From the cell containing the given text, extract its center point as (x, y) coordinate. 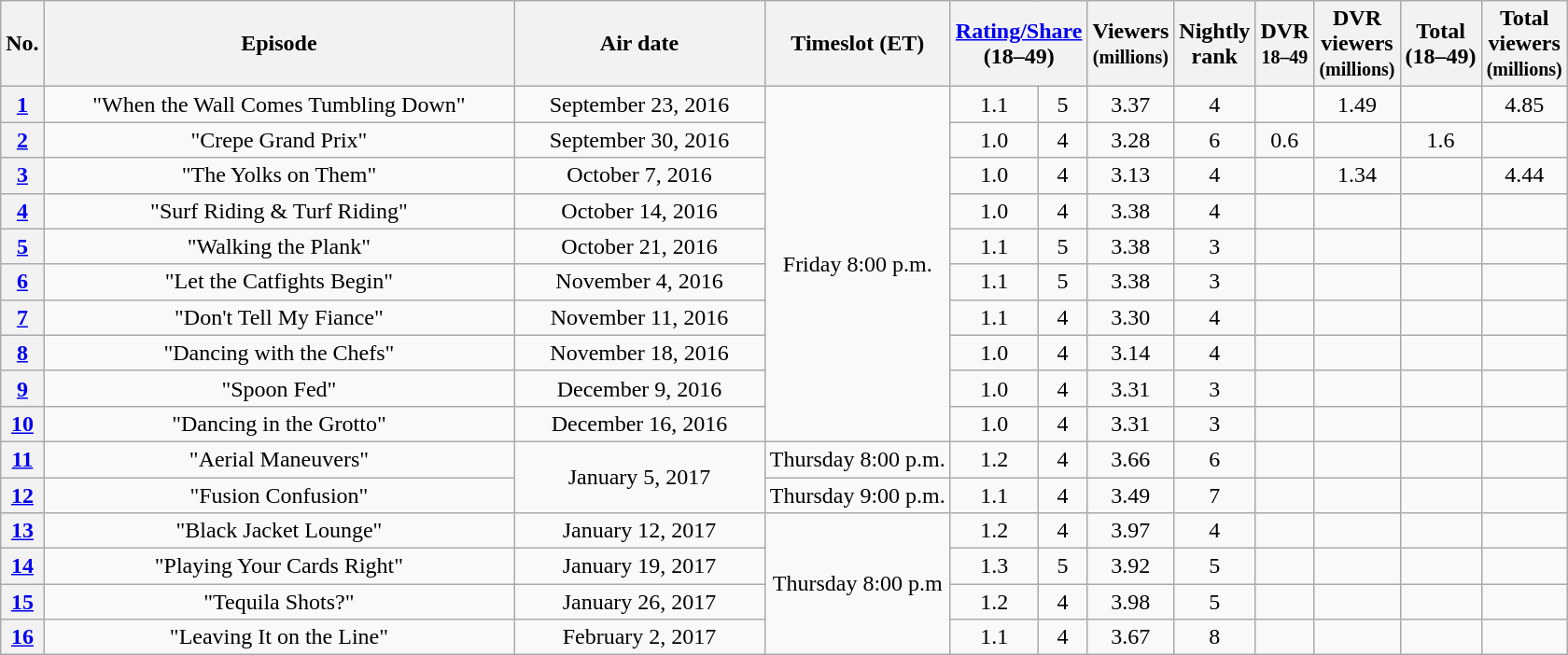
4.85 (1524, 105)
"Don't Tell My Fiance" (279, 317)
Nightlyrank (1215, 44)
January 12, 2017 (640, 531)
"Dancing with the Chefs" (279, 353)
October 14, 2016 (640, 211)
Total(18–49) (1441, 44)
Thursday 8:00 p.m (857, 584)
DVR 18–49 (1284, 44)
DVRviewers(millions) (1357, 44)
December 9, 2016 (640, 388)
"Spoon Fed" (279, 388)
"Dancing in the Grotto" (279, 424)
Timeslot (ET) (857, 44)
3.13 (1131, 175)
15 (22, 602)
December 16, 2016 (640, 424)
3.49 (1131, 495)
No. (22, 44)
3.66 (1131, 459)
January 5, 2017 (640, 477)
Thursday 8:00 p.m. (857, 459)
4.44 (1524, 175)
October 7, 2016 (640, 175)
"Crepe Grand Prix" (279, 140)
3.37 (1131, 105)
11 (22, 459)
"Tequila Shots?" (279, 602)
"Black Jacket Lounge" (279, 531)
3.97 (1131, 531)
"Walking the Plank" (279, 246)
Friday 8:00 p.m. (857, 265)
Rating/Share(18–49) (1019, 44)
Air date (640, 44)
14 (22, 566)
February 2, 2017 (640, 637)
"Playing Your Cards Right" (279, 566)
"Aerial Maneuvers" (279, 459)
"When the Wall Comes Tumbling Down" (279, 105)
"Surf Riding & Turf Riding" (279, 211)
3.98 (1131, 602)
Episode (279, 44)
1.3 (994, 566)
November 18, 2016 (640, 353)
3.28 (1131, 140)
Thursday 9:00 p.m. (857, 495)
3.30 (1131, 317)
November 4, 2016 (640, 282)
January 26, 2017 (640, 602)
"Let the Catfights Begin" (279, 282)
"The Yolks on Them" (279, 175)
Totalviewers(millions) (1524, 44)
September 30, 2016 (640, 140)
3.14 (1131, 353)
12 (22, 495)
September 23, 2016 (640, 105)
3.67 (1131, 637)
Viewers(millions) (1131, 44)
3.92 (1131, 566)
"Leaving It on the Line" (279, 637)
16 (22, 637)
0.6 (1284, 140)
10 (22, 424)
November 11, 2016 (640, 317)
October 21, 2016 (640, 246)
13 (22, 531)
"Fusion Confusion" (279, 495)
1 (22, 105)
1.49 (1357, 105)
9 (22, 388)
1.6 (1441, 140)
1.34 (1357, 175)
2 (22, 140)
January 19, 2017 (640, 566)
